Detect which cell encompasses the target text, then output its (X, Y) center coordinate. 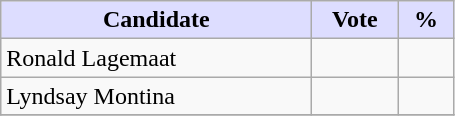
% (426, 20)
Lyndsay Montina (156, 96)
Vote (355, 20)
Candidate (156, 20)
Ronald Lagemaat (156, 58)
